Pinpoint the cell where the given text exists, returning its [X, Y] midpoint coordinate. 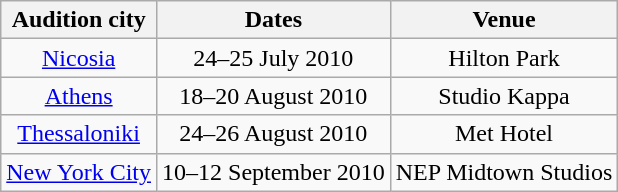
Thessaloniki [79, 134]
24–26 August 2010 [274, 134]
Venue [504, 20]
18–20 August 2010 [274, 96]
Μet Hotel [504, 134]
10–12 September 2010 [274, 172]
Athens [79, 96]
Nicosia [79, 58]
Dates [274, 20]
New York City [79, 172]
NEP Midtown Studios [504, 172]
Studio Kappa [504, 96]
Hilton Park [504, 58]
Audition city [79, 20]
24–25 July 2010 [274, 58]
